Provide the (x, y) coordinate of the cell's center where the given text is located.  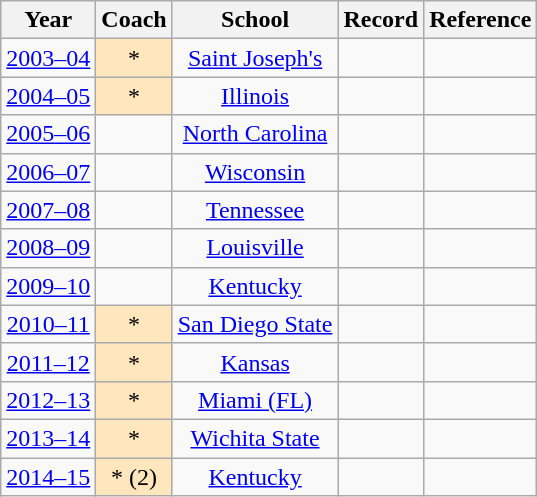
2007–08 (48, 210)
Tennessee (255, 210)
Louisville (255, 248)
Coach (134, 20)
Illinois (255, 96)
2003–04 (48, 58)
2009–10 (48, 286)
Record (381, 20)
2006–07 (48, 172)
2004–05 (48, 96)
North Carolina (255, 134)
2012–13 (48, 400)
2011–12 (48, 362)
School (255, 20)
2010–11 (48, 324)
San Diego State (255, 324)
Saint Joseph's (255, 58)
Wisconsin (255, 172)
Year (48, 20)
2008–09 (48, 248)
* (2) (134, 477)
Reference (480, 20)
2014–15 (48, 477)
2013–14 (48, 438)
2005–06 (48, 134)
Wichita State (255, 438)
Kansas (255, 362)
Miami (FL) (255, 400)
